Locate the cell with the specified text and output its [X, Y] center coordinate. 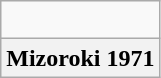
Mizoroki 1971 [80, 58]
